Detect which cell encompasses the target text, then output its (X, Y) center coordinate. 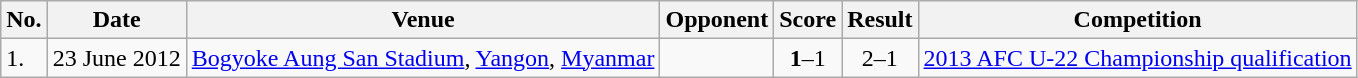
Competition (1138, 20)
No. (24, 20)
23 June 2012 (116, 58)
Result (880, 20)
2013 AFC U-22 Championship qualification (1138, 58)
Date (116, 20)
Venue (423, 20)
Opponent (717, 20)
Score (808, 20)
Bogyoke Aung San Stadium, Yangon, Myanmar (423, 58)
2–1 (880, 58)
1. (24, 58)
1–1 (808, 58)
